Provide the [X, Y] coordinate of the cell's center where the given text is located.  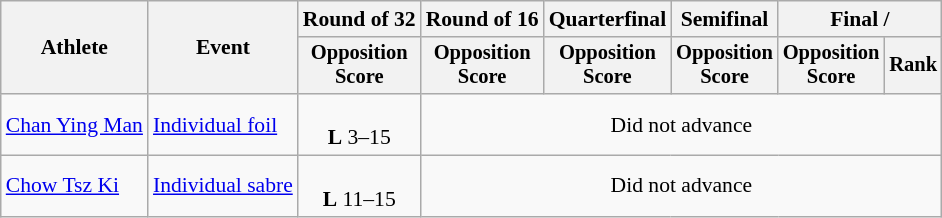
Event [223, 48]
Rank [913, 66]
Chow Tsz Ki [74, 186]
L 3–15 [360, 124]
Round of 32 [360, 19]
Semifinal [724, 19]
Chan Ying Man [74, 124]
Final / [860, 19]
Athlete [74, 48]
L 11–15 [360, 186]
Quarterfinal [608, 19]
Individual foil [223, 124]
Individual sabre [223, 186]
Round of 16 [482, 19]
